Identify which cell holds the provided text, then report its [X, Y] central coordinate. 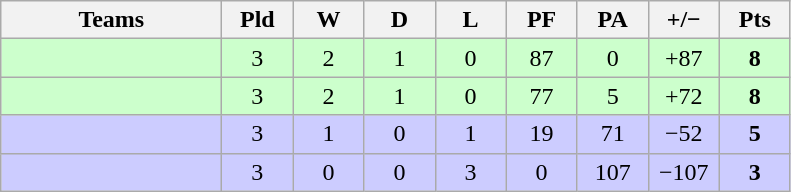
PF [542, 20]
77 [542, 96]
87 [542, 58]
PA [612, 20]
−52 [684, 134]
+72 [684, 96]
Pts [754, 20]
W [328, 20]
−107 [684, 172]
L [470, 20]
107 [612, 172]
+/− [684, 20]
19 [542, 134]
+87 [684, 58]
71 [612, 134]
Teams [112, 20]
Pld [258, 20]
D [400, 20]
